Detect which cell encompasses the target text, then output its (X, Y) center coordinate. 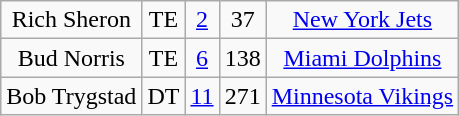
Bob Trygstad (72, 96)
37 (242, 20)
Minnesota Vikings (362, 96)
138 (242, 58)
2 (202, 20)
DT (164, 96)
6 (202, 58)
Rich Sheron (72, 20)
Bud Norris (72, 58)
271 (242, 96)
11 (202, 96)
New York Jets (362, 20)
Miami Dolphins (362, 58)
